Scan for the cell matching the given text and deliver its [x, y] coordinate at center. 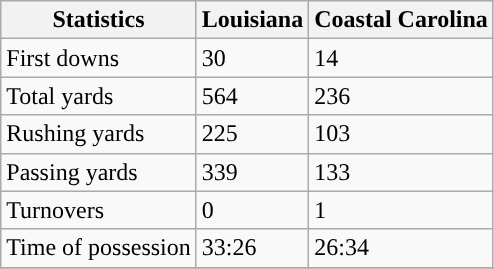
564 [252, 96]
14 [402, 58]
Statistics [99, 20]
Time of possession [99, 248]
Coastal Carolina [402, 20]
103 [402, 134]
Total yards [99, 96]
339 [252, 172]
26:34 [402, 248]
First downs [99, 58]
236 [402, 96]
0 [252, 210]
1 [402, 210]
Rushing yards [99, 134]
Passing yards [99, 172]
33:26 [252, 248]
Louisiana [252, 20]
133 [402, 172]
Turnovers [99, 210]
30 [252, 58]
225 [252, 134]
